Detect which cell encompasses the target text, then output its [x, y] center coordinate. 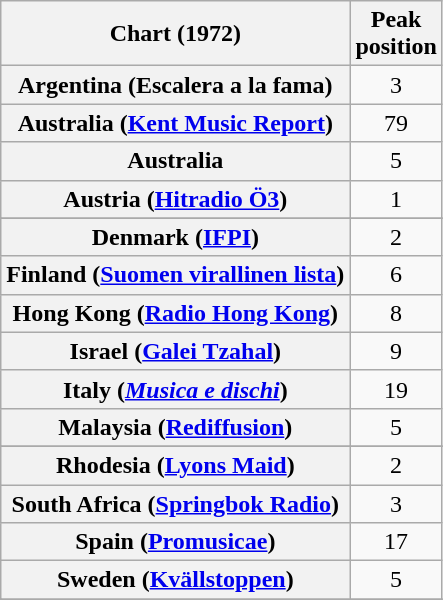
Argentina (Escalera a la fama) [176, 85]
Malaysia (Rediffusion) [176, 427]
Hong Kong (Radio Hong Kong) [176, 313]
79 [396, 123]
8 [396, 313]
Finland (Suomen virallinen lista) [176, 275]
Denmark (IFPI) [176, 237]
6 [396, 275]
Sweden (Kvällstoppen) [176, 580]
9 [396, 351]
17 [396, 542]
Austria (Hitradio Ö3) [176, 199]
Israel (Galei Tzahal) [176, 351]
Spain (Promusicae) [176, 542]
Peakposition [396, 34]
Australia [176, 161]
Australia (Kent Music Report) [176, 123]
Chart (1972) [176, 34]
19 [396, 389]
Rhodesia (Lyons Maid) [176, 465]
1 [396, 199]
Italy (Musica e dischi) [176, 389]
South Africa (Springbok Radio) [176, 503]
